Scan for the cell matching the given text and deliver its [x, y] coordinate at center. 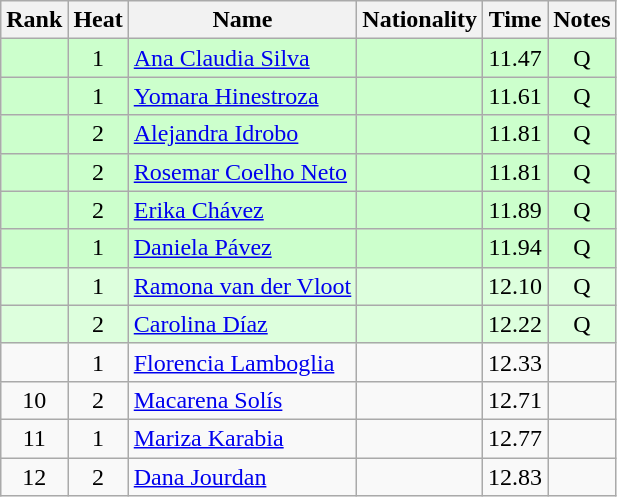
11 [34, 438]
12.83 [516, 477]
Dana Jourdan [242, 477]
Alejandra Idrobo [242, 134]
Carolina Díaz [242, 324]
Mariza Karabia [242, 438]
Time [516, 20]
Nationality [420, 20]
Florencia Lamboglia [242, 362]
Daniela Pávez [242, 248]
12.71 [516, 400]
11.47 [516, 58]
Rank [34, 20]
11.61 [516, 96]
Rosemar Coelho Neto [242, 172]
Ramona van der Vloot [242, 286]
Notes [582, 20]
12.33 [516, 362]
12.22 [516, 324]
12.10 [516, 286]
Yomara Hinestroza [242, 96]
Erika Chávez [242, 210]
Heat [98, 20]
10 [34, 400]
Ana Claudia Silva [242, 58]
11.89 [516, 210]
11.94 [516, 248]
Macarena Solís [242, 400]
12 [34, 477]
Name [242, 20]
12.77 [516, 438]
